Detect which cell encompasses the target text, then output its [X, Y] center coordinate. 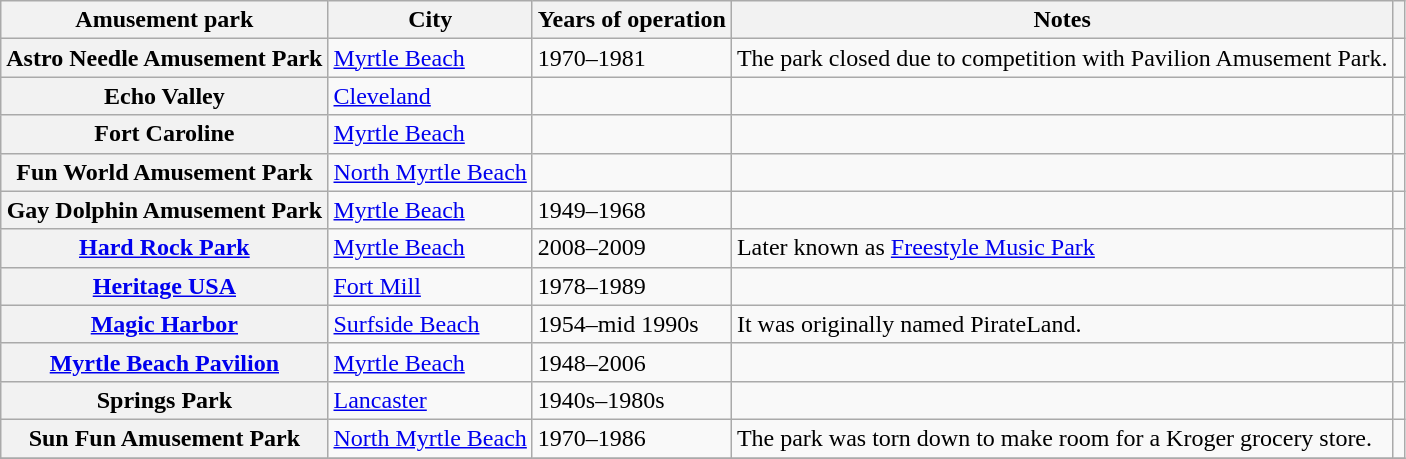
Lancaster [430, 400]
1949–1968 [632, 210]
It was originally named PirateLand. [1062, 324]
1948–2006 [632, 362]
1940s–1980s [632, 400]
1970–1986 [632, 438]
Magic Harbor [164, 324]
Years of operation [632, 20]
City [430, 20]
Myrtle Beach Pavilion [164, 362]
1970–1981 [632, 58]
Amusement park [164, 20]
Fort Mill [430, 286]
Hard Rock Park [164, 248]
Fort Caroline [164, 134]
Cleveland [430, 96]
Surfside Beach [430, 324]
2008–2009 [632, 248]
Springs Park [164, 400]
The park closed due to competition with Pavilion Amusement Park. [1062, 58]
1954–mid 1990s [632, 324]
Fun World Amusement Park [164, 172]
The park was torn down to make room for a Kroger grocery store. [1062, 438]
Echo Valley [164, 96]
Sun Fun Amusement Park [164, 438]
Notes [1062, 20]
Later known as Freestyle Music Park [1062, 248]
1978–1989 [632, 286]
Astro Needle Amusement Park [164, 58]
Gay Dolphin Amusement Park [164, 210]
Heritage USA [164, 286]
